Provide the (x, y) coordinate of the cell's center where the given text is located.  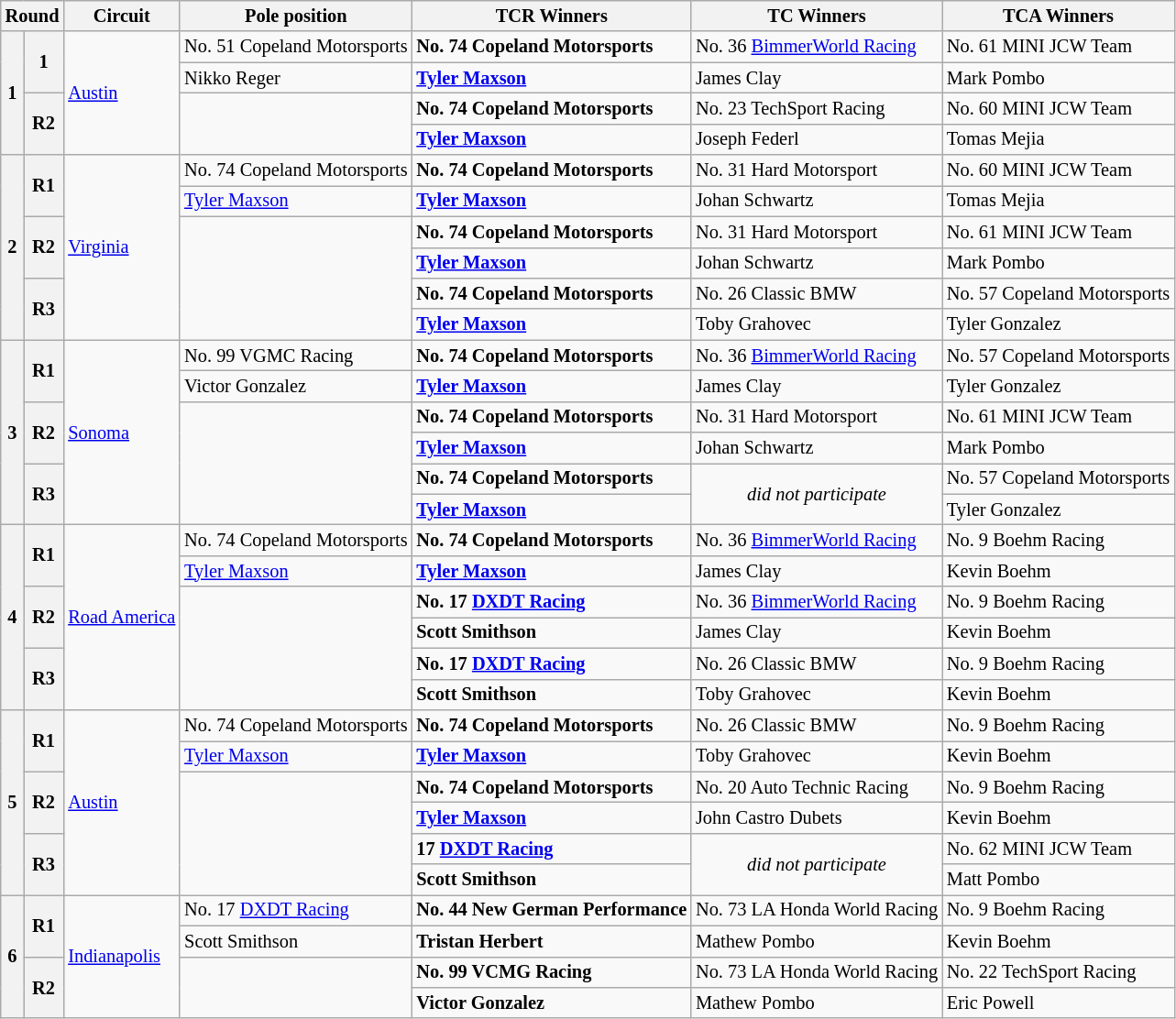
Joseph Federl (817, 139)
No. 62 MINI JCW Team (1058, 849)
No. 22 TechSport Racing (1058, 972)
No. 23 TechSport Racing (817, 108)
4 (13, 617)
TCA Winners (1058, 16)
Round (33, 16)
Indianapolis (121, 957)
Road America (121, 617)
Tristan Herbert (552, 941)
TC Winners (817, 16)
2 (13, 247)
Virginia (121, 247)
Pole position (295, 16)
TCR Winners (552, 16)
No. 51 Copeland Motorsports (295, 47)
Sonoma (121, 433)
5 (13, 802)
No. 99 VCMG Racing (552, 972)
3 (13, 433)
17 DXDT Racing (552, 849)
Eric Powell (1058, 1003)
No. 99 VGMC Racing (295, 356)
Matt Pombo (1058, 880)
Nikko Reger (295, 78)
Circuit (121, 16)
6 (13, 957)
No. 20 Auto Technic Racing (817, 787)
John Castro Dubets (817, 817)
No. 44 New German Performance (552, 910)
